Search for the cell housing the specified text and yield its (x, y) center coordinate. 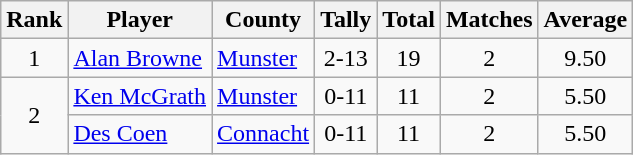
Des Coen (140, 134)
Player (140, 20)
Average (586, 20)
Total (409, 20)
19 (409, 58)
9.50 (586, 58)
1 (34, 58)
Ken McGrath (140, 96)
Rank (34, 20)
County (264, 20)
Matches (489, 20)
Tally (346, 20)
Alan Browne (140, 58)
2-13 (346, 58)
Connacht (264, 134)
